Output the [x, y] coordinate of the center of the cell containing the given text.  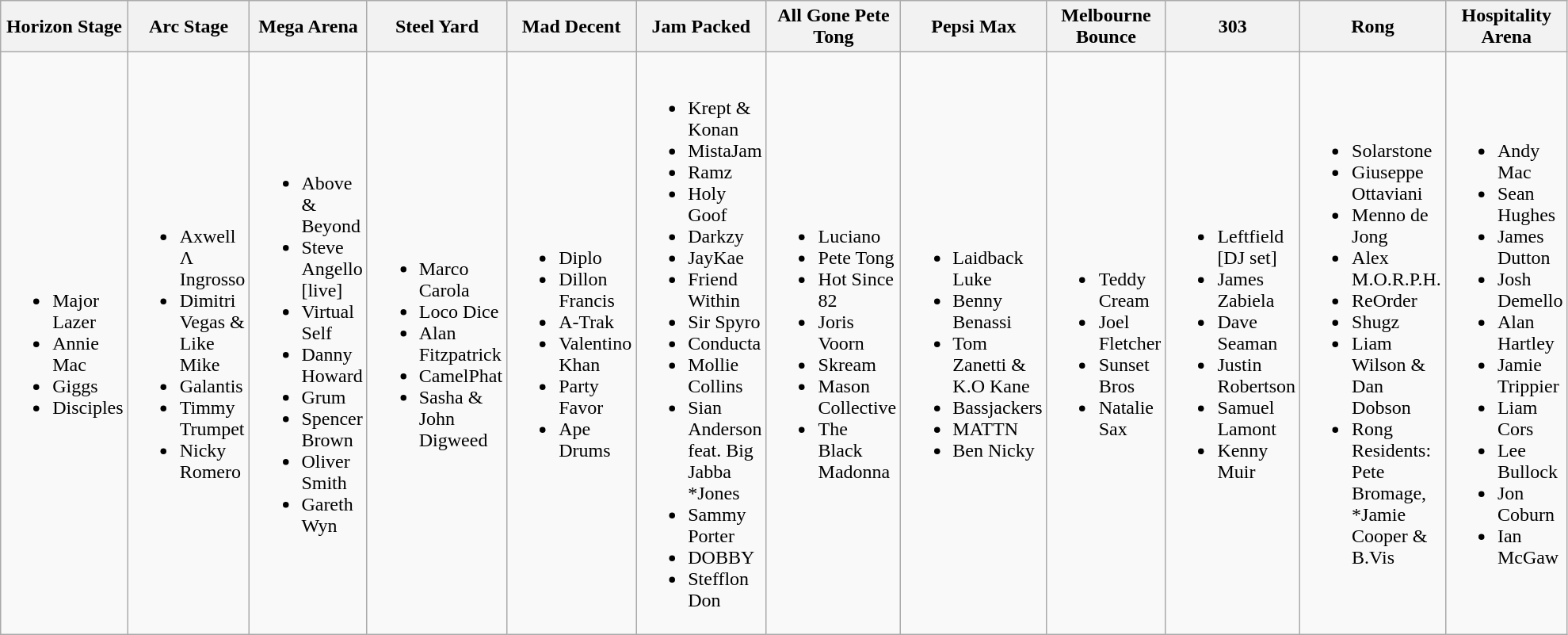
All Gone Pete Tong [834, 27]
Above & BeyondSteve Angello [live]Virtual SelfDanny HowardGrumSpencer BrownOliver SmithGareth Wyn [308, 343]
Pepsi Max [974, 27]
Jam Packed [701, 27]
Horizon Stage [64, 27]
Major LazerAnnie MacGiggsDisciples [64, 343]
Steel Yard [437, 27]
303 [1233, 27]
Arc Stage [189, 27]
Axwell Λ IngrossoDimitri Vegas & Like MikeGalantisTimmy TrumpetNicky Romero [189, 343]
Andy MacSean HughesJames DuttonJosh DemelloAlan HartleyJamie TrippierLiam CorsLee BullockJon CoburnIan McGaw [1506, 343]
Mega Arena [308, 27]
Melbourne Bounce [1106, 27]
Teddy CreamJoel FletcherSunset BrosNatalie Sax [1106, 343]
Hospitality Arena [1506, 27]
Rong [1373, 27]
Laidback LukeBenny BenassiTom Zanetti & K.O KaneBassjackersMATTNBen Nicky [974, 343]
SolarstoneGiuseppe OttavianiMenno de JongAlex M.O.R.P.H.ReOrderShugzLiam Wilson & Dan DobsonRong Residents: Pete Bromage, *Jamie Cooper & B.Vis [1373, 343]
Marco CarolaLoco DiceAlan FitzpatrickCamelPhatSasha & John Digweed [437, 343]
Leftfield [DJ set]James ZabielaDave SeamanJustin RobertsonSamuel LamontKenny Muir [1233, 343]
DiploDillon FrancisA-TrakValentino KhanParty FavorApe Drums [572, 343]
LucianoPete TongHot Since 82Joris VoornSkreamMason CollectiveThe Black Madonna [834, 343]
Mad Decent [572, 27]
